Return the [x, y] coordinate for the center point of the cell that contains the specified text.  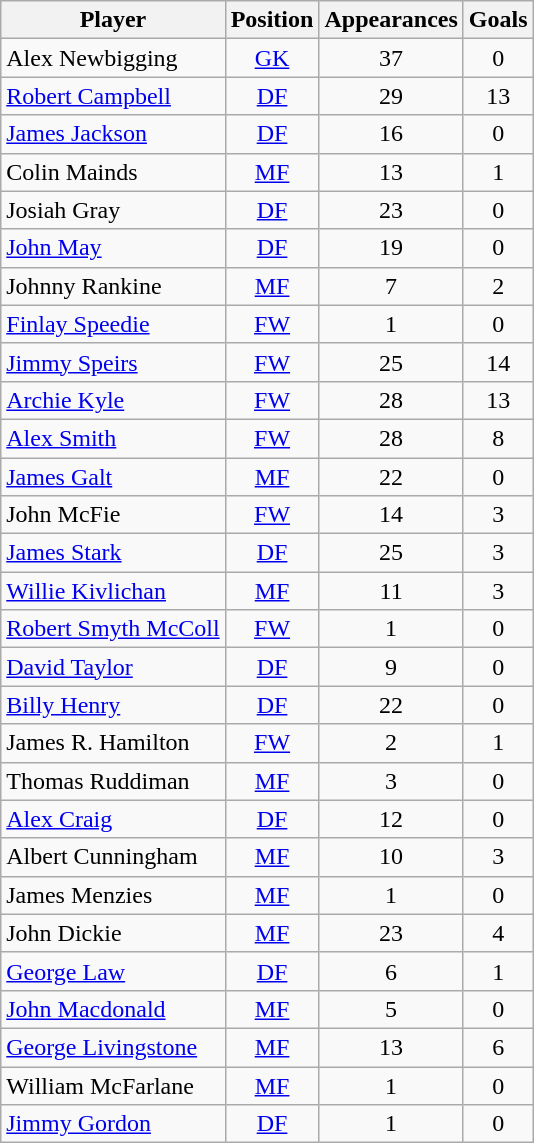
John McFie [113, 515]
8 [498, 438]
GK [272, 58]
James R. Hamilton [113, 743]
Jimmy Gordon [113, 1124]
Willie Kivlichan [113, 591]
Appearances [391, 20]
12 [391, 819]
Billy Henry [113, 705]
James Galt [113, 477]
29 [391, 96]
Finlay Speedie [113, 324]
9 [391, 667]
George Law [113, 971]
10 [391, 857]
11 [391, 591]
John May [113, 248]
Position [272, 20]
19 [391, 248]
7 [391, 286]
Robert Campbell [113, 96]
16 [391, 134]
Alex Smith [113, 438]
Johnny Rankine [113, 286]
James Stark [113, 553]
Jimmy Speirs [113, 362]
George Livingstone [113, 1047]
James Menzies [113, 895]
Archie Kyle [113, 400]
Goals [498, 20]
John Dickie [113, 933]
Albert Cunningham [113, 857]
5 [391, 1009]
John Macdonald [113, 1009]
William McFarlane [113, 1085]
37 [391, 58]
David Taylor [113, 667]
Player [113, 20]
Robert Smyth McColl [113, 629]
4 [498, 933]
Josiah Gray [113, 210]
James Jackson [113, 134]
Alex Craig [113, 819]
Alex Newbigging [113, 58]
Thomas Ruddiman [113, 781]
Colin Mainds [113, 172]
